Extract the (x, y) coordinate from the center of the cell holding the provided text.  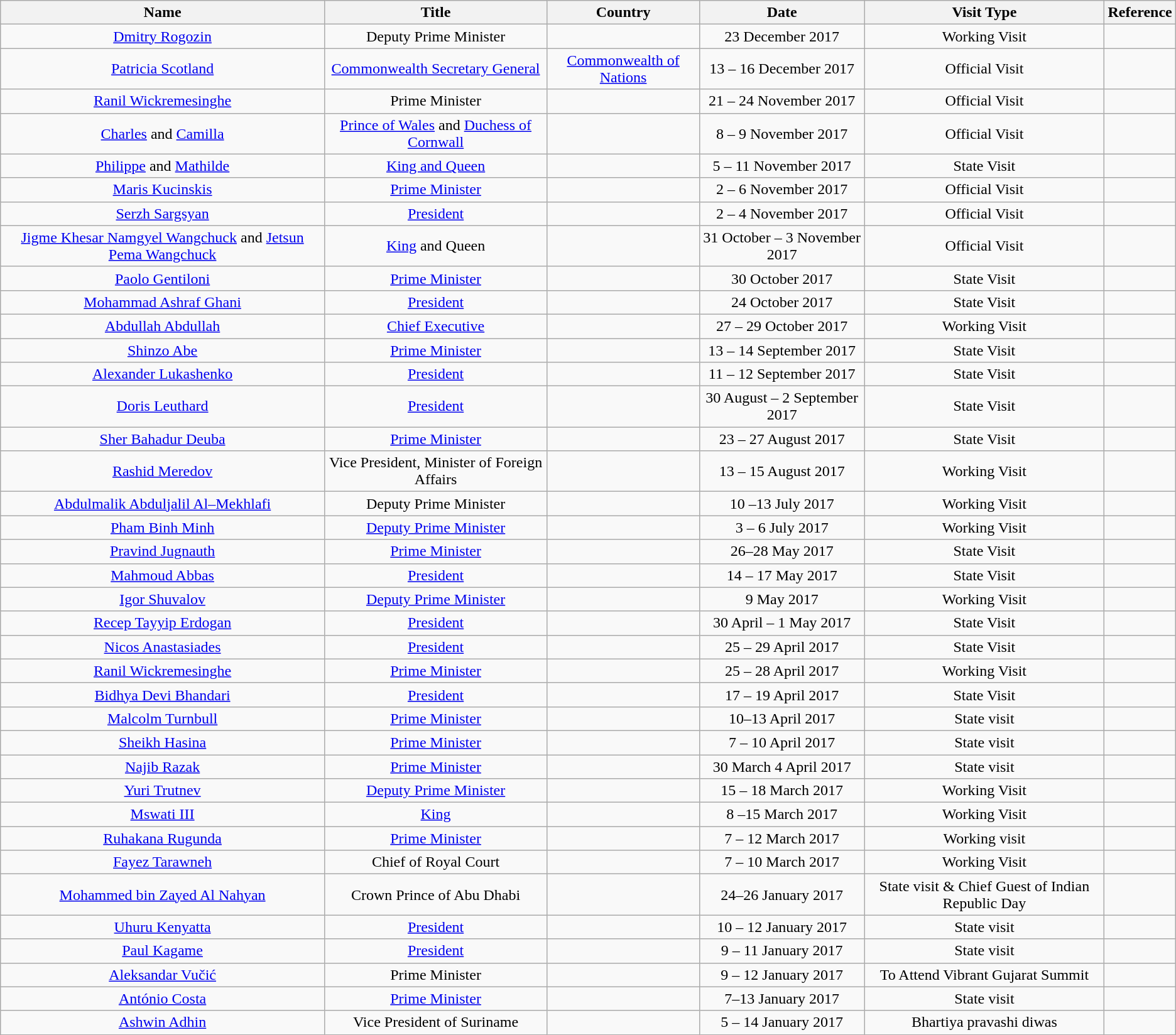
Abdullah Abdullah (163, 326)
Mahmoud Abbas (163, 575)
Fayez Tarawneh (163, 862)
Prince of Wales and Duchess of Cornwall (435, 133)
24 October 2017 (782, 302)
9 May 2017 (782, 599)
Paul Kagame (163, 951)
Vice President, Minister of Foreign Affairs (435, 471)
5 – 14 January 2017 (782, 1022)
7–13 January 2017 (782, 999)
Visit Type (984, 13)
Crown Prince of Abu Dhabi (435, 894)
7 – 12 March 2017 (782, 838)
Chief Executive (435, 326)
Pham Binh Minh (163, 528)
Maris Kucinskis (163, 190)
King (435, 815)
Najib Razak (163, 767)
Alexander Lukashenko (163, 374)
Malcolm Turnbull (163, 718)
Nicos Anastasiades (163, 647)
Ruhakana Rugunda (163, 838)
30 August – 2 September 2017 (782, 407)
Country (623, 13)
14 – 17 May 2017 (782, 575)
Recep Tayyip Erdogan (163, 623)
5 – 11 November 2017 (782, 166)
10 – 12 January 2017 (782, 927)
27 – 29 October 2017 (782, 326)
Name (163, 13)
23 December 2017 (782, 36)
8 – 9 November 2017 (782, 133)
Mswati III (163, 815)
30 March 4 April 2017 (782, 767)
26–28 May 2017 (782, 551)
Doris Leuthard (163, 407)
Rashid Meredov (163, 471)
2 – 4 November 2017 (782, 214)
30 October 2017 (782, 278)
Working visit (984, 838)
13 – 14 September 2017 (782, 350)
António Costa (163, 999)
Paolo Gentiloni (163, 278)
13 – 15 August 2017 (782, 471)
Igor Shuvalov (163, 599)
25 – 28 April 2017 (782, 671)
Shinzo Abe (163, 350)
Commonwealth of Nations (623, 69)
30 April – 1 May 2017 (782, 623)
25 – 29 April 2017 (782, 647)
Dmitry Rogozin (163, 36)
11 – 12 September 2017 (782, 374)
Bidhya Devi Bhandari (163, 695)
9 – 11 January 2017 (782, 951)
Sher Bahadur Deuba (163, 439)
Serzh Sargsyan (163, 214)
To Attend Vibrant Gujarat Summit (984, 975)
9 – 12 January 2017 (782, 975)
Sheikh Hasina (163, 742)
7 – 10 April 2017 (782, 742)
Mohammed bin Zayed Al Nahyan (163, 894)
Title (435, 13)
Mohammad Ashraf Ghani (163, 302)
7 – 10 March 2017 (782, 862)
Date (782, 13)
Bhartiya pravashi diwas (984, 1022)
State visit & Chief Guest of Indian Republic Day (984, 894)
10–13 April 2017 (782, 718)
Charles and Camilla (163, 133)
Reference (1140, 13)
Aleksandar Vučić (163, 975)
17 – 19 April 2017 (782, 695)
Abdulmalik Abduljalil Al–Mekhlafi (163, 504)
21 – 24 November 2017 (782, 101)
Yuri Trutnev (163, 791)
Commonwealth Secretary General (435, 69)
Uhuru Kenyatta (163, 927)
31 October – 3 November 2017 (782, 246)
Philippe and Mathilde (163, 166)
Chief of Royal Court (435, 862)
15 – 18 March 2017 (782, 791)
Jigme Khesar Namgyel Wangchuck and Jetsun Pema Wangchuck (163, 246)
Pravind Jugnauth (163, 551)
3 – 6 July 2017 (782, 528)
24–26 January 2017 (782, 894)
13 – 16 December 2017 (782, 69)
Ashwin Adhin (163, 1022)
Vice President of Suriname (435, 1022)
Patricia Scotland (163, 69)
2 – 6 November 2017 (782, 190)
8 –15 March 2017 (782, 815)
10 –13 July 2017 (782, 504)
23 – 27 August 2017 (782, 439)
